For the text-containing cell, return its midpoint in [x, y] coordinate format. 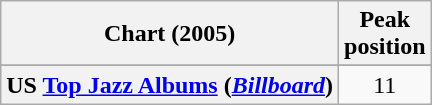
Peakposition [385, 34]
11 [385, 85]
US Top Jazz Albums (Billboard) [170, 85]
Chart (2005) [170, 34]
